Capture the cell that displays the provided text and extract its [x, y] central coordinate. 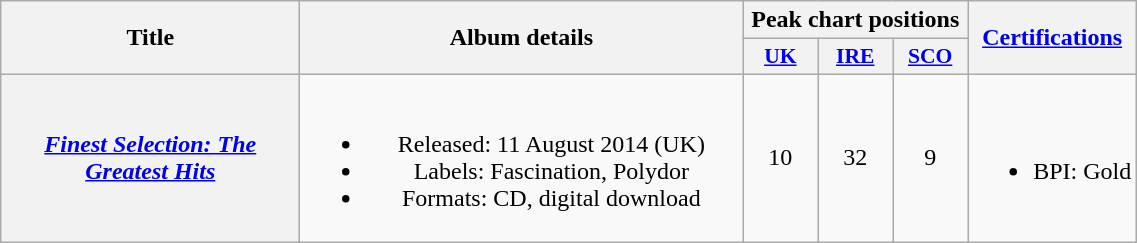
10 [780, 158]
9 [930, 158]
Album details [522, 38]
Peak chart positions [856, 20]
UK [780, 57]
Title [150, 38]
BPI: Gold [1052, 158]
SCO [930, 57]
32 [856, 158]
Finest Selection: The Greatest Hits [150, 158]
Certifications [1052, 38]
Released: 11 August 2014 (UK)Labels: Fascination, PolydorFormats: CD, digital download [522, 158]
IRE [856, 57]
